Pinpoint the cell where the given text exists, returning its [X, Y] midpoint coordinate. 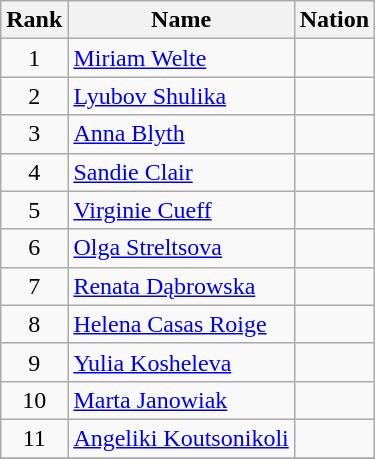
2 [34, 96]
Name [181, 20]
Olga Streltsova [181, 248]
7 [34, 286]
Yulia Kosheleva [181, 362]
Helena Casas Roige [181, 324]
3 [34, 134]
9 [34, 362]
Marta Janowiak [181, 400]
Anna Blyth [181, 134]
8 [34, 324]
Virginie Cueff [181, 210]
11 [34, 438]
Renata Dąbrowska [181, 286]
Lyubov Shulika [181, 96]
Nation [334, 20]
Miriam Welte [181, 58]
10 [34, 400]
5 [34, 210]
1 [34, 58]
4 [34, 172]
Rank [34, 20]
Angeliki Koutsonikoli [181, 438]
6 [34, 248]
Sandie Clair [181, 172]
